From the cell containing the given text, extract its center point as [x, y] coordinate. 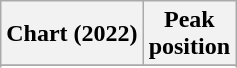
Peakposition [189, 34]
Chart (2022) [72, 34]
